Find where the given text appears and provide that cell's center as (X, Y) coordinate. 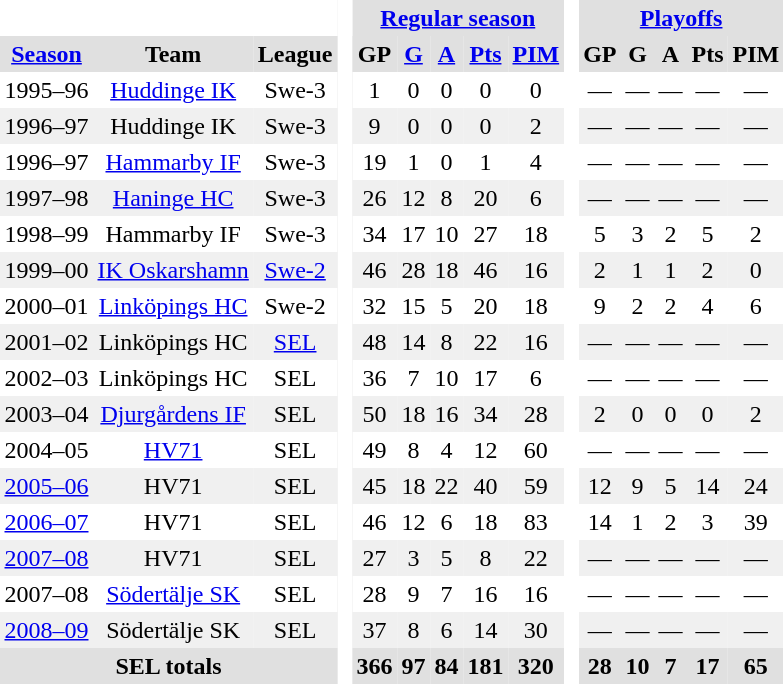
37 (374, 630)
84 (446, 666)
2006–07 (46, 522)
36 (374, 378)
1997–98 (46, 198)
15 (414, 306)
Team (173, 54)
2005–06 (46, 486)
30 (536, 630)
50 (374, 414)
2000–01 (46, 306)
League (295, 54)
181 (486, 666)
45 (374, 486)
PIM (536, 54)
26 (374, 198)
83 (536, 522)
97 (414, 666)
1998–99 (46, 234)
2001–02 (46, 342)
IK Oskarshamn (173, 270)
Haninge HC (173, 198)
2004–05 (46, 450)
Regular season (458, 18)
1999–00 (46, 270)
Season (46, 54)
2003–04 (46, 414)
Djurgårdens IF (173, 414)
59 (536, 486)
32 (374, 306)
366 (374, 666)
48 (374, 342)
49 (374, 450)
2002–03 (46, 378)
60 (536, 450)
2008–09 (46, 630)
320 (536, 666)
19 (374, 162)
1995–96 (46, 90)
40 (486, 486)
SEL totals (168, 666)
